Find where the given text appears and provide that cell's center as (X, Y) coordinate. 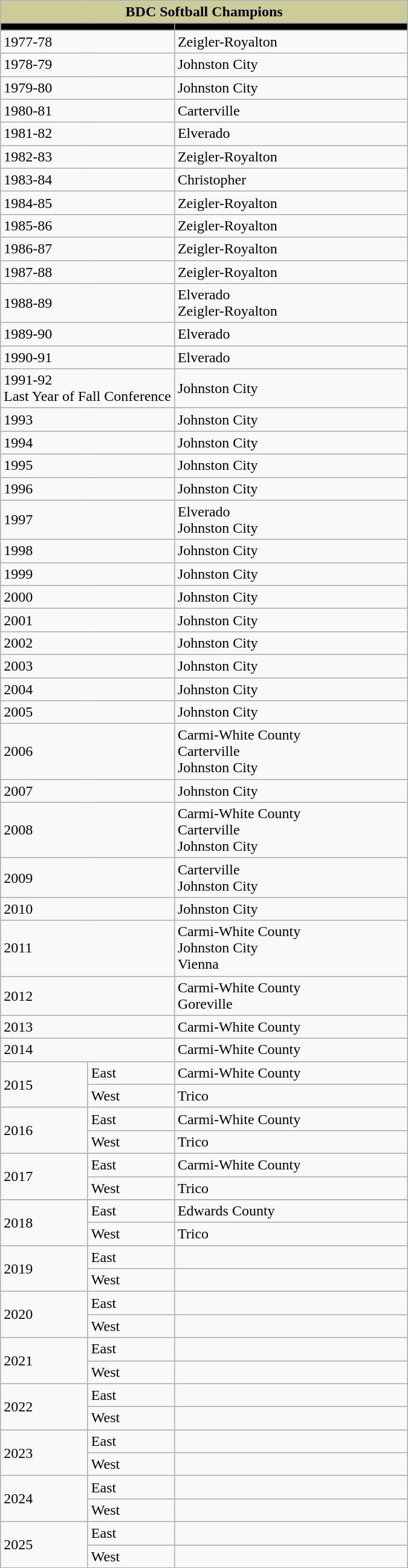
1982-83 (88, 157)
2016 (45, 1130)
Elverado Johnston City (291, 520)
Carterville Johnston City (291, 878)
2001 (88, 620)
1987-88 (88, 272)
2018 (45, 1223)
2014 (88, 1050)
1978-79 (88, 65)
2022 (45, 1407)
1991-92 Last Year of Fall Conference (88, 388)
Carmi-White County Johnston City Vienna (291, 948)
1985-86 (88, 226)
2002 (88, 643)
2024 (45, 1498)
1993 (88, 420)
Carmi-White County Goreville (291, 995)
2008 (88, 830)
2023 (45, 1453)
1998 (88, 551)
1988-89 (88, 304)
2012 (88, 995)
1989-90 (88, 334)
2000 (88, 597)
Christopher (291, 180)
2010 (88, 909)
1999 (88, 574)
2017 (45, 1176)
1990-91 (88, 357)
1981-82 (88, 134)
2011 (88, 948)
2006 (88, 752)
1995 (88, 466)
Edwards County (291, 1211)
2020 (45, 1315)
2005 (88, 712)
Carterville (291, 111)
1979-80 (88, 88)
2021 (45, 1361)
1994 (88, 443)
1996 (88, 489)
2009 (88, 878)
2013 (88, 1027)
Elverado Zeigler-Royalton (291, 304)
1983-84 (88, 180)
1984-85 (88, 203)
1986-87 (88, 249)
2007 (88, 791)
1997 (88, 520)
BDC Softball Champions (204, 12)
2019 (45, 1269)
2004 (88, 689)
2025 (45, 1544)
2003 (88, 666)
2015 (45, 1084)
1977-78 (88, 42)
1980-81 (88, 111)
